Extract the (x, y) coordinate from the center of the cell holding the provided text.  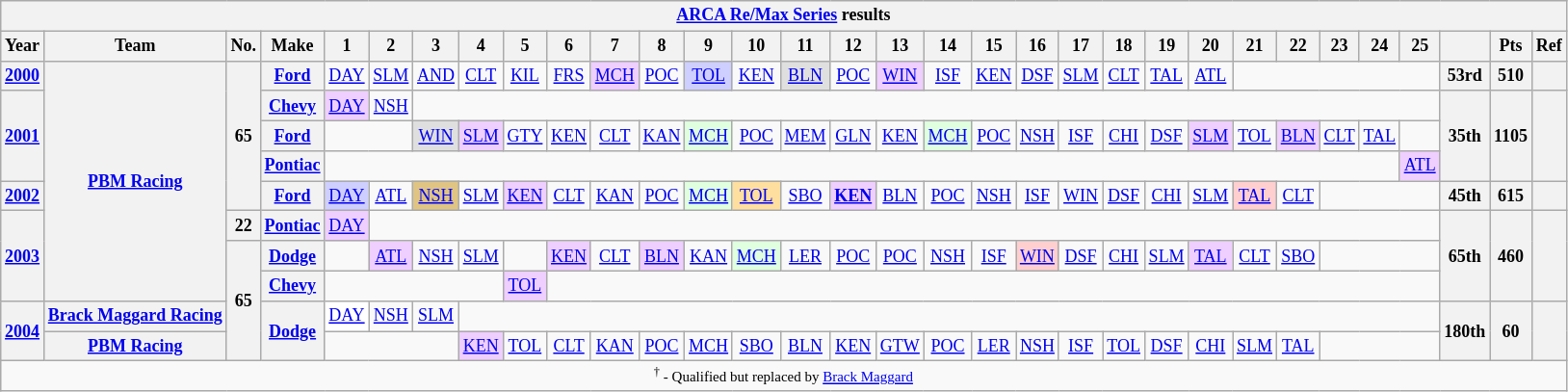
1 (347, 46)
2003 (23, 256)
2 (391, 46)
180th (1465, 330)
510 (1511, 75)
FRS (569, 75)
2004 (23, 330)
2002 (23, 196)
MEM (805, 135)
20 (1211, 46)
24 (1379, 46)
No. (243, 46)
GTY (525, 135)
5 (525, 46)
460 (1511, 256)
35th (1465, 136)
KIL (525, 75)
13 (901, 46)
18 (1123, 46)
AND (436, 75)
19 (1166, 46)
Team (135, 46)
† - Qualified but replaced by Brack Maggard (784, 377)
ARCA Re/Max Series results (784, 15)
Year (23, 46)
GLN (853, 135)
65th (1465, 256)
16 (1038, 46)
3 (436, 46)
15 (994, 46)
25 (1420, 46)
53rd (1465, 75)
23 (1339, 46)
Brack Maggard Racing (135, 316)
7 (614, 46)
17 (1081, 46)
45th (1465, 196)
615 (1511, 196)
11 (805, 46)
Ref (1549, 46)
10 (756, 46)
6 (569, 46)
GTW (901, 347)
4 (481, 46)
9 (709, 46)
2000 (23, 75)
Make (293, 46)
2001 (23, 136)
60 (1511, 330)
14 (948, 46)
Pts (1511, 46)
8 (662, 46)
21 (1255, 46)
12 (853, 46)
1105 (1511, 136)
